Capture the cell that displays the provided text and extract its (X, Y) central coordinate. 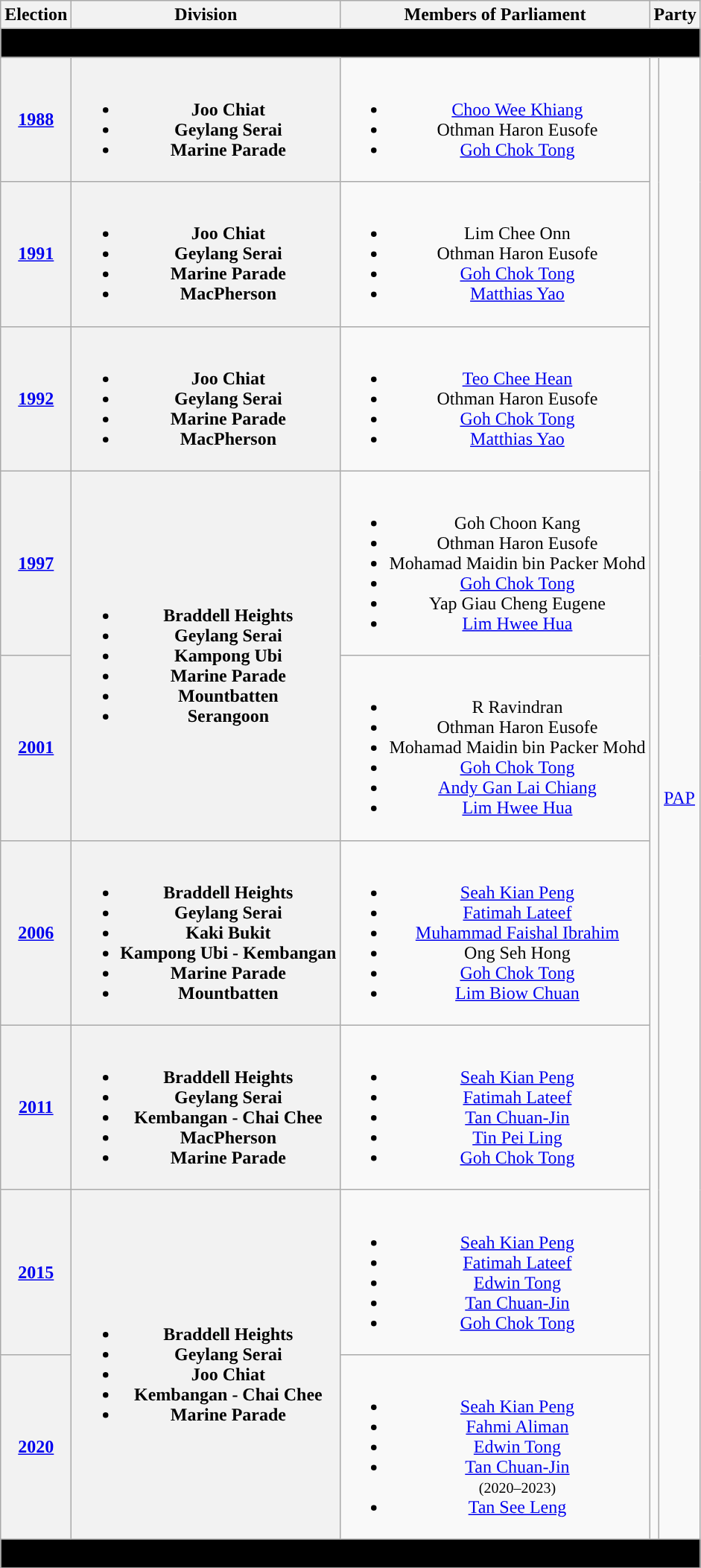
2020 (36, 1447)
R RavindranOthman Haron EusofeMohamad Maidin bin Packer MohdGoh Chok TongAndy Gan Lai ChiangLim Hwee Hua (495, 748)
Election (36, 15)
Lim Chee OnnOthman Haron EusofeGoh Chok TongMatthias Yao (495, 254)
Braddell HeightsGeylang SeraiJoo ChiatKembangan - Chai CheeMarine Parade (206, 1365)
2001 (36, 748)
1988 (36, 119)
1997 (36, 563)
Division (206, 15)
Formation (351, 43)
2011 (36, 1107)
Seah Kian PengFatimah LateefTan Chuan-JinTin Pei LingGoh Chok Tong (495, 1107)
PAP (679, 799)
Braddell HeightsGeylang SeraiKampong UbiMarine ParadeMountbattenSerangoon (206, 656)
Party (675, 15)
Braddell HeightsGeylang SeraiKembangan - Chai CheeMacPhersonMarine Parade (206, 1107)
Seah Kian PengFahmi AlimanEdwin TongTan Chuan-Jin(2020–2023)Tan See Leng (495, 1447)
Seah Kian PengFatimah LateefMuhammad Faishal IbrahimOng Seh HongGoh Chok TongLim Biow Chuan (495, 933)
1992 (36, 399)
Joo ChiatGeylang SeraiMarine Parade (206, 119)
Braddell HeightsGeylang SeraiKaki BukitKampong Ubi - KembanganMarine ParadeMountbatten (206, 933)
Members of Parliament (495, 15)
Teo Chee HeanOthman Haron EusofeGoh Chok TongMatthias Yao (495, 399)
Goh Choon KangOthman Haron EusofeMohamad Maidin bin Packer MohdGoh Chok TongYap Giau Cheng EugeneLim Hwee Hua (495, 563)
Seah Kian PengFatimah LateefEdwin TongTan Chuan-JinGoh Chok Tong (495, 1272)
Constituency abolished (2025) (351, 1553)
2015 (36, 1272)
1991 (36, 254)
2006 (36, 933)
Choo Wee KhiangOthman Haron EusofeGoh Chok Tong (495, 119)
